Pinpoint the cell where the given text exists, returning its (x, y) midpoint coordinate. 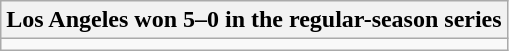
Los Angeles won 5–0 in the regular-season series (254, 20)
